Identify which cell holds the provided text, then report its (x, y) central coordinate. 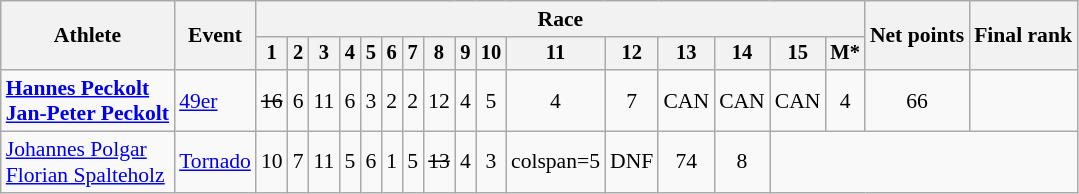
Race (560, 19)
74 (686, 162)
Tornado (215, 162)
Hannes Peckolt Jan-Peter Peckolt (88, 100)
Final rank (1023, 36)
colspan=5 (556, 162)
Net points (917, 36)
M* (844, 54)
9 (466, 54)
49er (215, 100)
DNF (632, 162)
14 (742, 54)
15 (798, 54)
Johannes PolgarFlorian Spalteholz (88, 162)
16 (272, 100)
66 (917, 100)
Athlete (88, 36)
Event (215, 36)
